Extract the (X, Y) coordinate from the center of the cell holding the provided text.  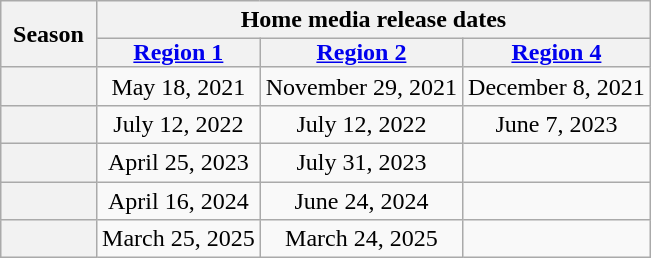
May 18, 2021 (179, 86)
June 7, 2023 (557, 124)
July 31, 2023 (361, 162)
Season (48, 34)
March 24, 2025 (361, 239)
Region 4 (557, 53)
December 8, 2021 (557, 86)
Region 2 (361, 53)
April 16, 2024 (179, 201)
Home media release dates (374, 20)
November 29, 2021 (361, 86)
April 25, 2023 (179, 162)
June 24, 2024 (361, 201)
Region 1 (179, 53)
March 25, 2025 (179, 239)
